Capture the cell that displays the provided text and extract its [X, Y] central coordinate. 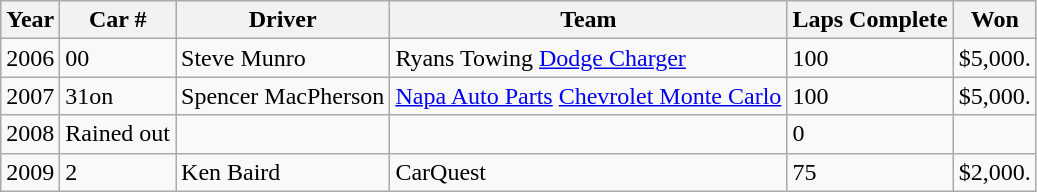
2009 [30, 172]
2006 [30, 58]
Car # [118, 20]
CarQuest [588, 172]
Spencer MacPherson [283, 96]
Year [30, 20]
Steve Munro [283, 58]
Napa Auto Parts Chevrolet Monte Carlo [588, 96]
Driver [283, 20]
Ken Baird [283, 172]
Rained out [118, 134]
Ryans Towing Dodge Charger [588, 58]
00 [118, 58]
$2,000. [994, 172]
2 [118, 172]
Laps Complete [870, 20]
31on [118, 96]
Won [994, 20]
2008 [30, 134]
0 [870, 134]
2007 [30, 96]
75 [870, 172]
Team [588, 20]
